Return the [X, Y] coordinate for the center point of the cell that contains the specified text.  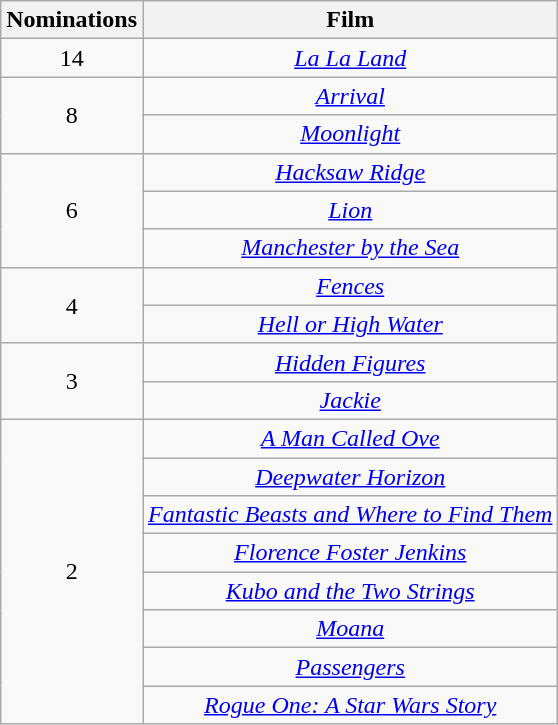
Rogue One: A Star Wars Story [350, 705]
Hidden Figures [350, 362]
Moonlight [350, 134]
4 [72, 305]
Fantastic Beasts and Where to Find Them [350, 515]
3 [72, 381]
2 [72, 571]
Hacksaw Ridge [350, 172]
Passengers [350, 667]
14 [72, 58]
Nominations [72, 20]
8 [72, 115]
Moana [350, 629]
Arrival [350, 96]
Hell or High Water [350, 324]
Lion [350, 210]
Florence Foster Jenkins [350, 553]
Kubo and the Two Strings [350, 591]
A Man Called Ove [350, 438]
Film [350, 20]
Jackie [350, 400]
Fences [350, 286]
La La Land [350, 58]
Deepwater Horizon [350, 477]
Manchester by the Sea [350, 248]
6 [72, 210]
